Identify which cell holds the provided text, then report its [x, y] central coordinate. 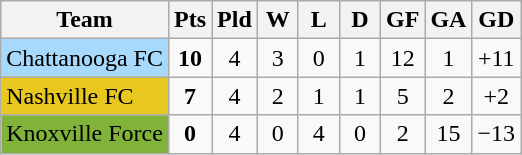
Pts [190, 20]
D [360, 20]
+11 [496, 58]
−13 [496, 134]
W [278, 20]
GF [402, 20]
Pld [235, 20]
15 [448, 134]
L [318, 20]
10 [190, 58]
GA [448, 20]
12 [402, 58]
Team [85, 20]
GD [496, 20]
3 [278, 58]
7 [190, 96]
+2 [496, 96]
Knoxville Force [85, 134]
5 [402, 96]
Chattanooga FC [85, 58]
Nashville FC [85, 96]
